Determine the (x, y) coordinate at the center of the cell enclosing the given text.  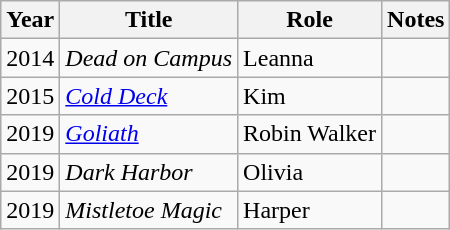
Olivia (310, 172)
Mistletoe Magic (149, 210)
Title (149, 20)
2015 (30, 96)
Year (30, 20)
Goliath (149, 134)
Dark Harbor (149, 172)
Harper (310, 210)
2014 (30, 58)
Notes (416, 20)
Leanna (310, 58)
Cold Deck (149, 96)
Role (310, 20)
Kim (310, 96)
Dead on Campus (149, 58)
Robin Walker (310, 134)
